Return the [X, Y] coordinate for the center point of the cell that contains the specified text.  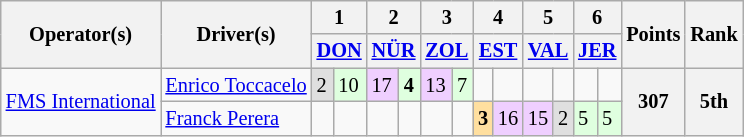
Driver(s) [236, 34]
JER [597, 51]
15 [538, 118]
Operator(s) [81, 34]
307 [653, 102]
Rank [714, 34]
13 [436, 85]
DON [340, 51]
6 [597, 17]
16 [508, 118]
Points [653, 34]
ZOL [446, 51]
Enrico Toccacelo [236, 85]
NÜR [394, 51]
7 [462, 85]
FMS International [81, 102]
VAL [548, 51]
EST [498, 51]
17 [383, 85]
5th [714, 102]
1 [340, 17]
10 [350, 85]
Franck Perera [236, 118]
